Extract the [X, Y] coordinate from the center of the cell holding the provided text.  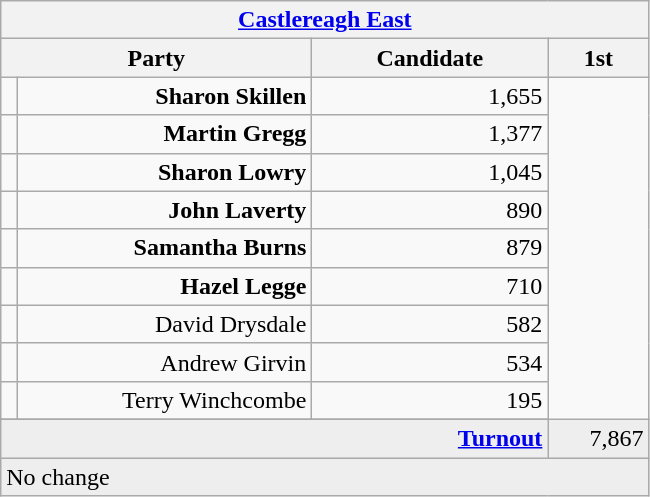
Castlereagh East [325, 20]
1,045 [430, 172]
Samantha Burns [164, 248]
David Drysdale [164, 324]
7,867 [598, 438]
1,655 [430, 96]
890 [430, 210]
John Laverty [164, 210]
1st [598, 58]
No change [325, 477]
Sharon Skillen [164, 96]
710 [430, 286]
Turnout [274, 438]
1,377 [430, 134]
879 [430, 248]
582 [430, 324]
Martin Gregg [164, 134]
Party [156, 58]
195 [430, 400]
Candidate [430, 58]
Hazel Legge [164, 286]
Sharon Lowry [164, 172]
534 [430, 362]
Andrew Girvin [164, 362]
Terry Winchcombe [164, 400]
